Scan for the cell matching the given text and deliver its [x, y] coordinate at center. 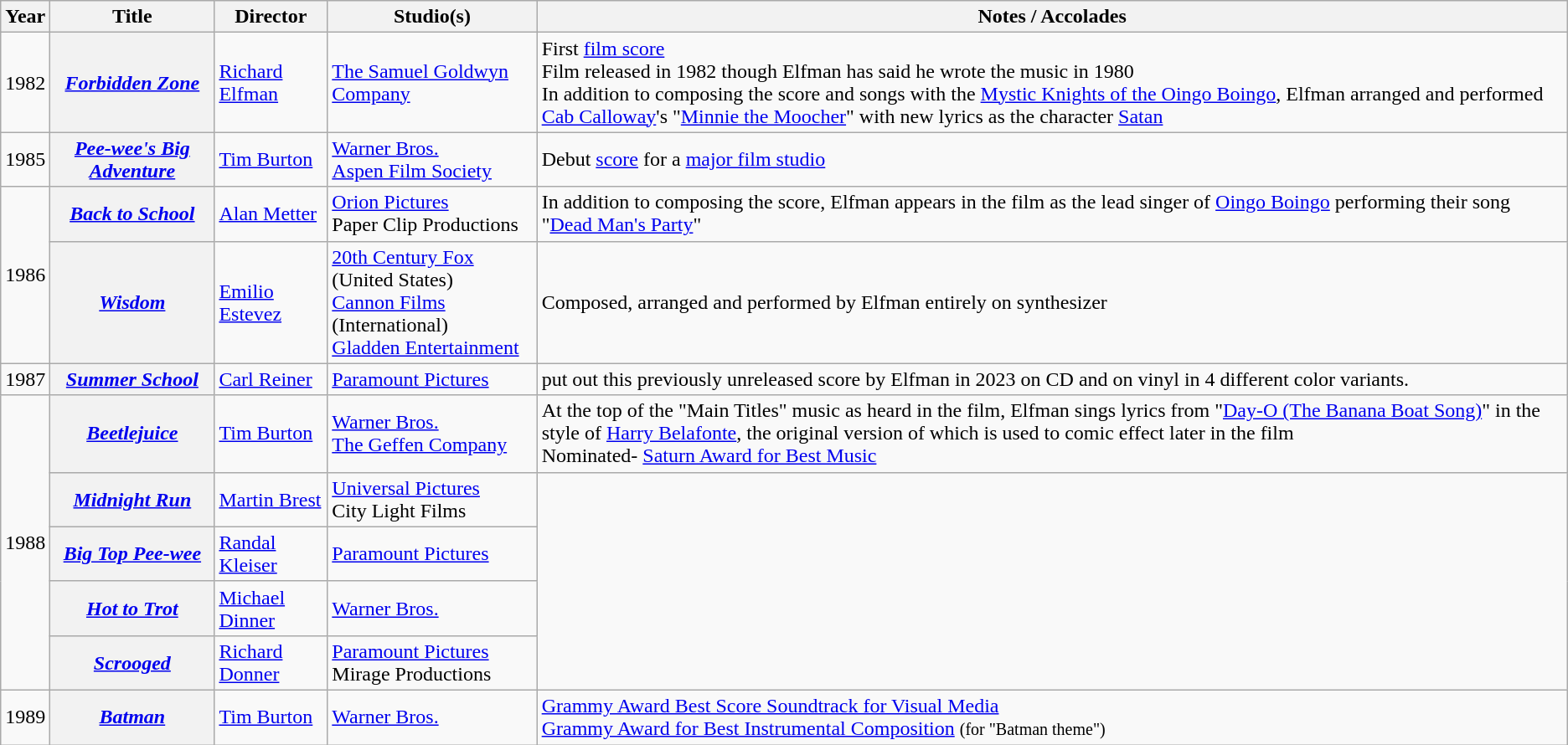
Notes / Accolades [1052, 17]
Richard Donner [271, 663]
Midnight Run [132, 499]
Pee-wee's Big Adventure [132, 159]
Alan Metter [271, 214]
Emilio Estevez [271, 302]
Scrooged [132, 663]
Randal Kleiser [271, 554]
Composed, arranged and performed by Elfman entirely on synthesizer [1052, 302]
put out this previously unreleased score by Elfman in 2023 on CD and on vinyl in 4 different color variants. [1052, 379]
The Samuel Goldwyn Company [432, 82]
Summer School [132, 379]
1988 [25, 542]
Grammy Award Best Score Soundtrack for Visual MediaGrammy Award for Best Instrumental Composition (for "Batman theme") [1052, 717]
1982 [25, 82]
Back to School [132, 214]
Batman [132, 717]
1987 [25, 379]
Warner Bros.The Geffen Company [432, 434]
Michael Dinner [271, 608]
Big Top Pee-wee [132, 554]
Beetlejuice [132, 434]
Richard Elfman [271, 82]
Martin Brest [271, 499]
Director [271, 17]
Year [25, 17]
Wisdom [132, 302]
Hot to Trot [132, 608]
Title [132, 17]
Forbidden Zone [132, 82]
Warner Bros.Aspen Film Society [432, 159]
Studio(s) [432, 17]
1989 [25, 717]
Debut score for a major film studio [1052, 159]
Paramount PicturesMirage Productions [432, 663]
Universal PicturesCity Light Films [432, 499]
In addition to composing the score, Elfman appears in the film as the lead singer of Oingo Boingo performing their song "Dead Man's Party" [1052, 214]
Orion PicturesPaper Clip Productions [432, 214]
Carl Reiner [271, 379]
1985 [25, 159]
1986 [25, 275]
20th Century Fox (United States)Cannon Films (International)Gladden Entertainment [432, 302]
